Extract the (x, y) coordinate from the center of the cell holding the provided text.  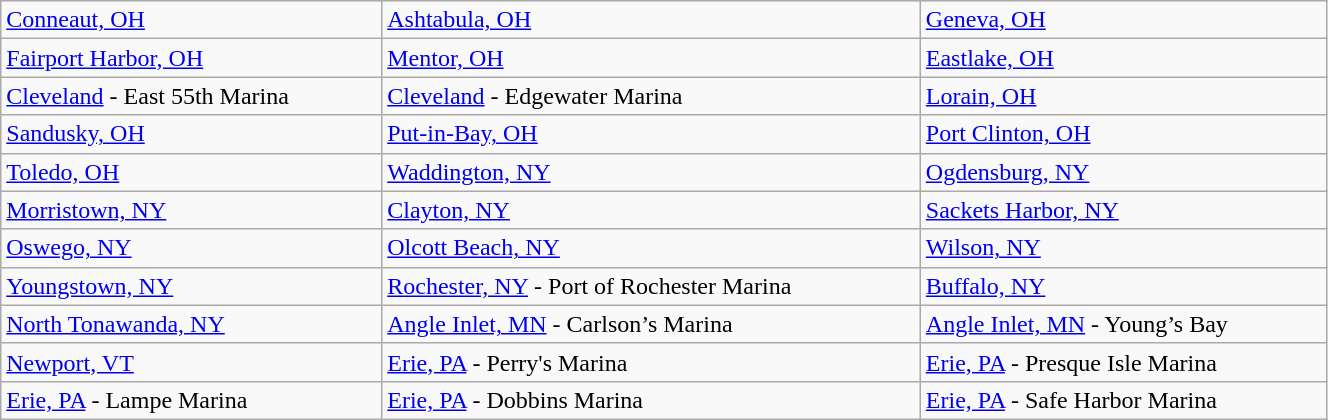
Lorain, OH (1123, 96)
Buffalo, NY (1123, 286)
Erie, PA - Dobbins Marina (652, 400)
Mentor, OH (652, 58)
Waddington, NY (652, 172)
Port Clinton, OH (1123, 134)
Sandusky, OH (192, 134)
Put-in-Bay, OH (652, 134)
Erie, PA - Safe Harbor Marina (1123, 400)
Geneva, OH (1123, 20)
Olcott Beach, NY (652, 248)
Newport, VT (192, 362)
Ogdensburg, NY (1123, 172)
Fairport Harbor, OH (192, 58)
Youngstown, NY (192, 286)
Toledo, OH (192, 172)
Ashtabula, OH (652, 20)
Wilson, NY (1123, 248)
Oswego, NY (192, 248)
Cleveland - Edgewater Marina (652, 96)
Sackets Harbor, NY (1123, 210)
Erie, PA - Perry's Marina (652, 362)
Eastlake, OH (1123, 58)
North Tonawanda, NY (192, 324)
Clayton, NY (652, 210)
Morristown, NY (192, 210)
Angle Inlet, MN - Young’s Bay (1123, 324)
Erie, PA - Lampe Marina (192, 400)
Angle Inlet, MN - Carlson’s Marina (652, 324)
Conneaut, OH (192, 20)
Erie, PA - Presque Isle Marina (1123, 362)
Rochester, NY - Port of Rochester Marina (652, 286)
Cleveland - East 55th Marina (192, 96)
